Find where the given text appears and provide that cell's center as [X, Y] coordinate. 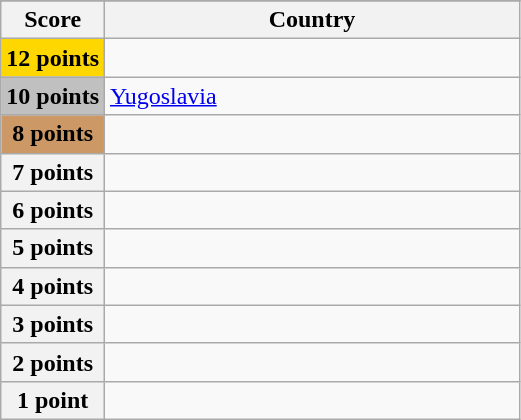
2 points [53, 362]
12 points [53, 58]
Country [312, 20]
Score [53, 20]
4 points [53, 286]
1 point [53, 400]
6 points [53, 210]
7 points [53, 172]
3 points [53, 324]
Yugoslavia [312, 96]
5 points [53, 248]
10 points [53, 96]
8 points [53, 134]
